Detect which cell encompasses the target text, then output its [X, Y] center coordinate. 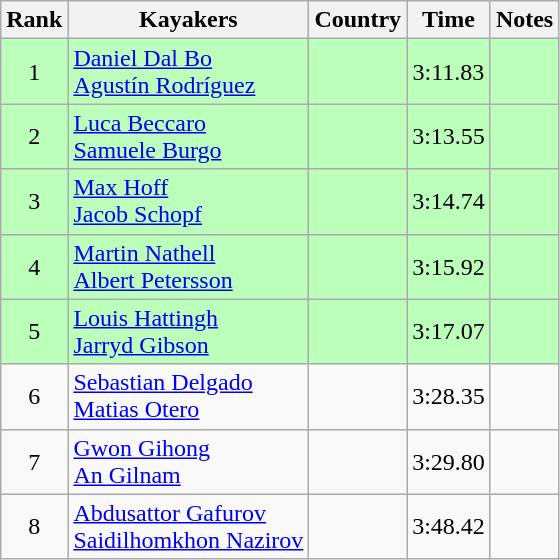
3:14.74 [449, 202]
3:29.80 [449, 462]
1 [34, 72]
3:17.07 [449, 332]
Max HoffJacob Schopf [188, 202]
Luca BeccaroSamuele Burgo [188, 136]
Daniel Dal BoAgustín Rodríguez [188, 72]
Notes [524, 20]
2 [34, 136]
Time [449, 20]
Louis HattinghJarryd Gibson [188, 332]
Abdusattor GafurovSaidilhomkhon Nazirov [188, 526]
3:13.55 [449, 136]
4 [34, 266]
8 [34, 526]
Country [358, 20]
3:11.83 [449, 72]
5 [34, 332]
Rank [34, 20]
Kayakers [188, 20]
3 [34, 202]
Martin NathellAlbert Petersson [188, 266]
3:28.35 [449, 396]
3:48.42 [449, 526]
7 [34, 462]
Gwon GihongAn Gilnam [188, 462]
Sebastian DelgadoMatias Otero [188, 396]
3:15.92 [449, 266]
6 [34, 396]
